Return [x, y] of the center of cell containing provided text 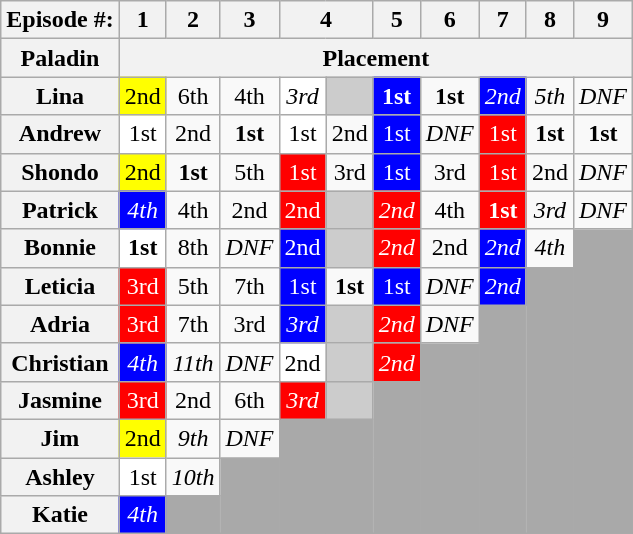
7 [502, 20]
11th [193, 362]
Lina [60, 96]
Katie [60, 515]
9 [602, 20]
Christian [60, 362]
2 [193, 20]
Patrick [60, 210]
Bonnie [60, 248]
Jim [60, 438]
8th [193, 248]
Andrew [60, 134]
3 [250, 20]
1 [142, 20]
Shondo [60, 172]
9th [193, 438]
6 [450, 20]
Leticia [60, 286]
Paladin [60, 58]
Episode #: [60, 20]
Placement [376, 58]
Adria [60, 324]
8 [550, 20]
Ashley [60, 477]
Jasmine [60, 400]
4 [326, 20]
5 [396, 20]
10th [193, 477]
